Provide the (x, y) coordinate of the cell's center where the given text is located.  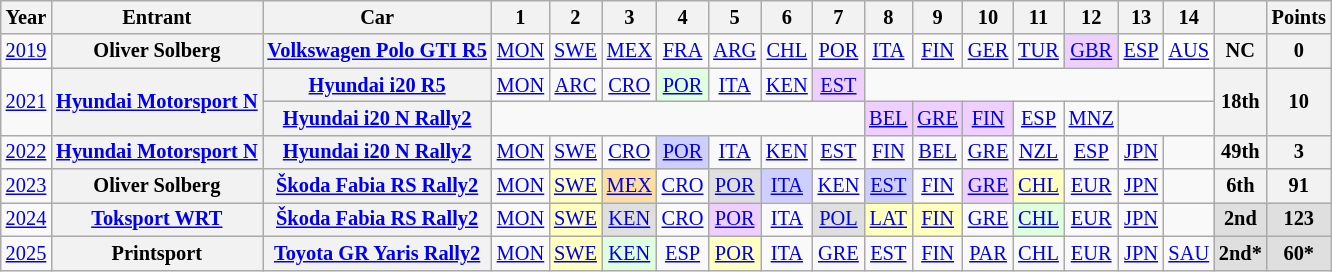
2nd* (1240, 253)
Car (376, 17)
GBR (1092, 51)
POL (839, 219)
Printsport (156, 253)
123 (1299, 219)
2021 (26, 102)
1 (520, 17)
6th (1240, 186)
2024 (26, 219)
6 (787, 17)
Entrant (156, 17)
NC (1240, 51)
FRA (683, 51)
Toyota GR Yaris Rally2 (376, 253)
13 (1142, 17)
0 (1299, 51)
2023 (26, 186)
PAR (988, 253)
8 (888, 17)
GER (988, 51)
9 (937, 17)
91 (1299, 186)
2019 (26, 51)
Toksport WRT (156, 219)
2025 (26, 253)
5 (734, 17)
NZL (1038, 152)
18th (1240, 102)
4 (683, 17)
60* (1299, 253)
12 (1092, 17)
49th (1240, 152)
MNZ (1092, 118)
Hyundai i20 R5 (376, 85)
2 (576, 17)
Points (1299, 17)
ARC (576, 85)
SAU (1189, 253)
Volkswagen Polo GTI R5 (376, 51)
AUS (1189, 51)
ARG (734, 51)
2nd (1240, 219)
TUR (1038, 51)
11 (1038, 17)
14 (1189, 17)
2022 (26, 152)
7 (839, 17)
Year (26, 17)
LAT (888, 219)
